Return the [X, Y] coordinate for the center point of the cell that contains the specified text.  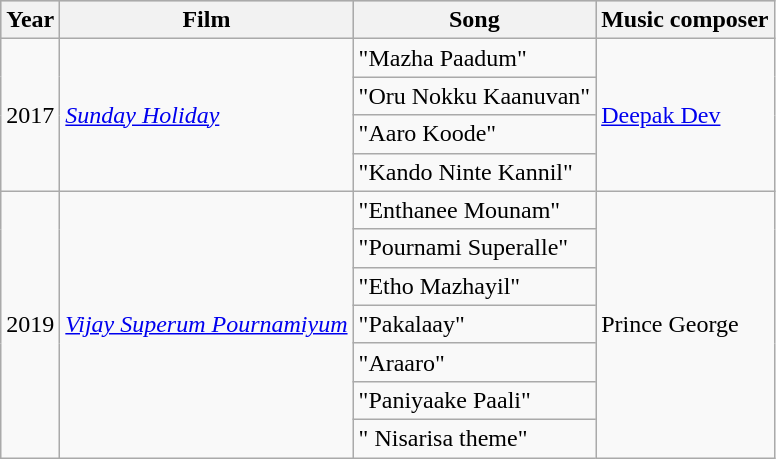
Prince George [685, 324]
Music composer [685, 20]
2017 [30, 115]
"Etho Mazhayil" [474, 286]
Vijay Superum Pournamiyum [206, 324]
Film [206, 20]
"Kando Ninte Kannil" [474, 172]
"Mazha Paadum" [474, 58]
Year [30, 20]
"Oru Nokku Kaanuvan" [474, 96]
Song [474, 20]
"Pournami Superalle" [474, 248]
"Enthanee Mounam" [474, 210]
2019 [30, 324]
Sunday Holiday [206, 115]
Deepak Dev [685, 115]
"Pakalaay" [474, 324]
"Araaro" [474, 362]
"Aaro Koode" [474, 134]
"Paniyaake Paali" [474, 400]
" Nisarisa theme" [474, 438]
